Locate the cell with the specified text and output its [X, Y] center coordinate. 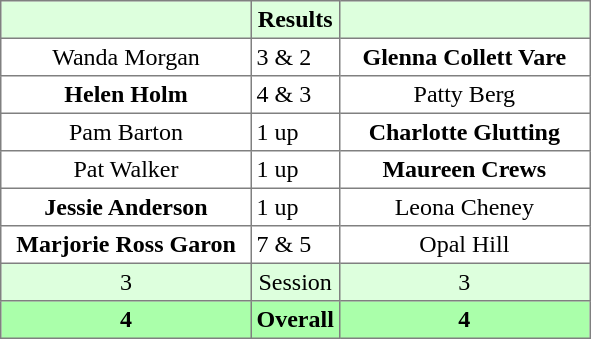
Charlotte Glutting [464, 132]
Jessie Anderson [126, 207]
Patty Berg [464, 95]
7 & 5 [295, 245]
Leona Cheney [464, 207]
Session [295, 282]
Overall [295, 320]
Pam Barton [126, 132]
3 & 2 [295, 57]
4 & 3 [295, 95]
Marjorie Ross Garon [126, 245]
Helen Holm [126, 95]
Wanda Morgan [126, 57]
Results [295, 20]
Pat Walker [126, 170]
Opal Hill [464, 245]
Glenna Collett Vare [464, 57]
Maureen Crews [464, 170]
